Output the [x, y] coordinate of the center of the cell containing the given text.  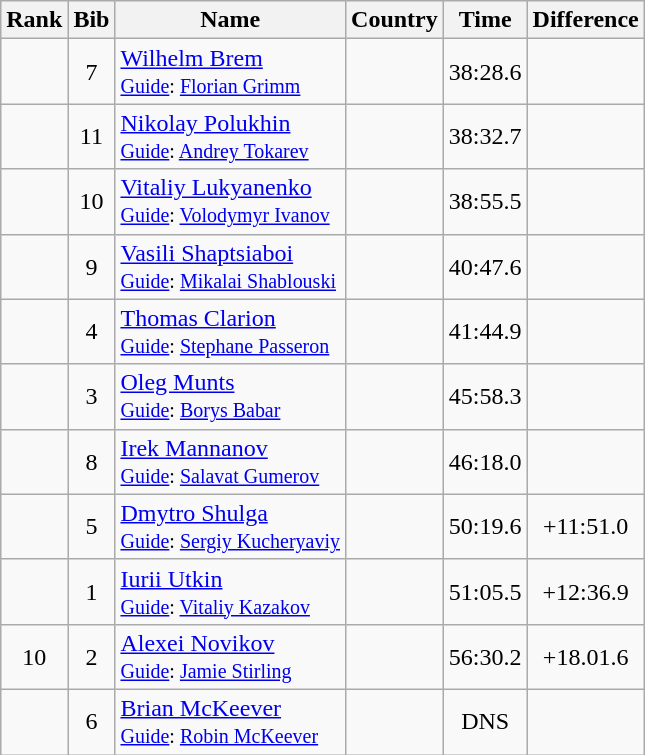
3 [92, 396]
51:05.5 [485, 592]
Name [230, 20]
Vasili ShaptsiaboiGuide: Mikalai Shablouski [230, 266]
Vitaliy LukyanenkoGuide: Volodymyr Ivanov [230, 202]
56:30.2 [485, 656]
Dmytro ShulgaGuide: Sergiy Kucheryaviy [230, 526]
+11:51.0 [586, 526]
Irek MannanovGuide: Salavat Gumerov [230, 462]
2 [92, 656]
11 [92, 136]
+12:36.9 [586, 592]
5 [92, 526]
4 [92, 332]
Thomas ClarionGuide: Stephane Passeron [230, 332]
Wilhelm BremGuide: Florian Grimm [230, 72]
46:18.0 [485, 462]
38:32.7 [485, 136]
Brian McKeeverGuide: Robin McKeever [230, 722]
9 [92, 266]
Iurii UtkinGuide: Vitaliy Kazakov [230, 592]
6 [92, 722]
38:55.5 [485, 202]
Difference [586, 20]
8 [92, 462]
Nikolay PolukhinGuide: Andrey Tokarev [230, 136]
Rank [34, 20]
Oleg MuntsGuide: Borys Babar [230, 396]
38:28.6 [485, 72]
1 [92, 592]
Time [485, 20]
Bib [92, 20]
+18.01.6 [586, 656]
Alexei NovikovGuide: Jamie Stirling [230, 656]
50:19.6 [485, 526]
45:58.3 [485, 396]
7 [92, 72]
Country [395, 20]
41:44.9 [485, 332]
DNS [485, 722]
40:47.6 [485, 266]
